Identify which cell holds the provided text, then report its [x, y] central coordinate. 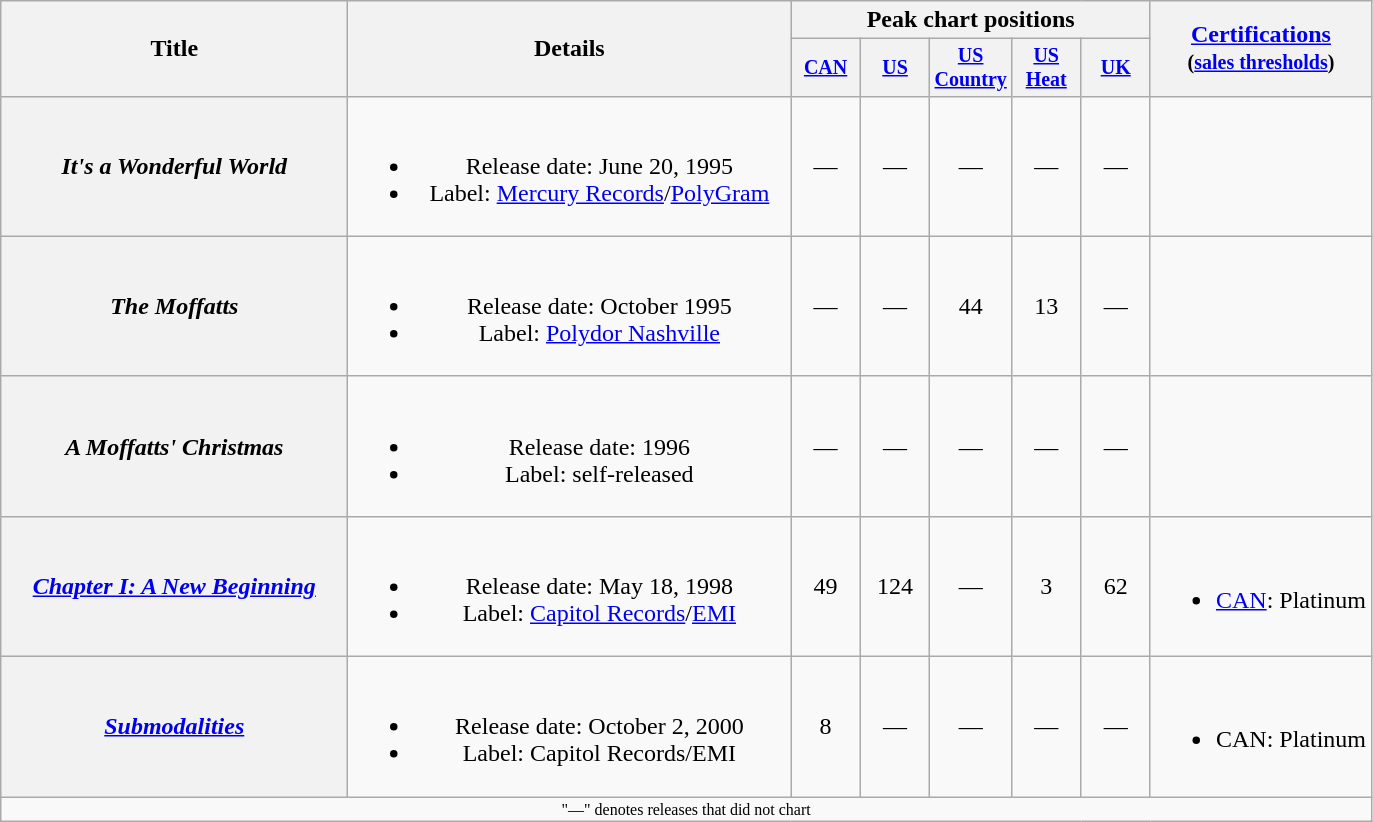
Chapter I: A New Beginning [174, 586]
62 [1116, 586]
Release date: June 20, 1995Label: Mercury Records/PolyGram [570, 166]
Details [570, 49]
US [894, 68]
"—" denotes releases that did not chart [686, 809]
UK [1116, 68]
A Moffatts' Christmas [174, 446]
Certifications(sales thresholds) [1260, 49]
Title [174, 49]
Release date: May 18, 1998Label: Capitol Records/EMI [570, 586]
13 [1046, 306]
Release date: 1996Label: self-released [570, 446]
3 [1046, 586]
The Moffatts [174, 306]
Release date: October 1995Label: Polydor Nashville [570, 306]
US Country [971, 68]
8 [826, 727]
CAN [826, 68]
US Heat [1046, 68]
44 [971, 306]
Release date: October 2, 2000Label: Capitol Records/EMI [570, 727]
It's a Wonderful World [174, 166]
124 [894, 586]
49 [826, 586]
Peak chart positions [971, 20]
Submodalities [174, 727]
